Pinpoint the cell where the given text exists, returning its [X, Y] midpoint coordinate. 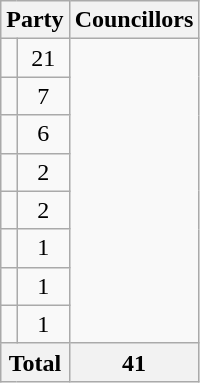
Councillors [134, 20]
Total [35, 362]
6 [43, 134]
Party [35, 20]
7 [43, 96]
41 [134, 362]
21 [43, 58]
